Return the (x, y) coordinate for the center point of the cell that contains the specified text.  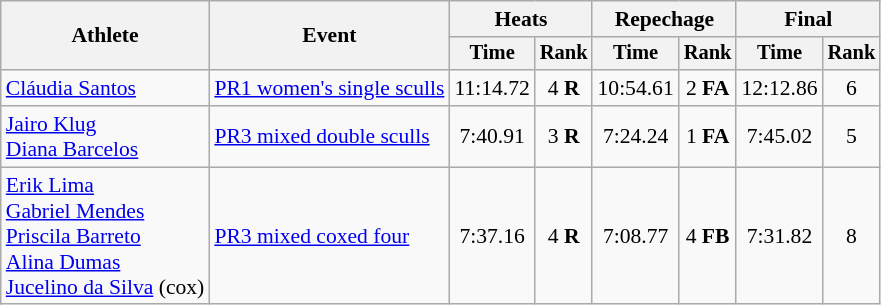
Heats (520, 19)
2 FA (708, 88)
12:12.86 (779, 88)
Final (808, 19)
Athlete (106, 36)
7:24.24 (635, 136)
6 (852, 88)
Repechage (664, 19)
PR3 mixed coxed four (329, 236)
1 FA (708, 136)
3 R (564, 136)
10:54.61 (635, 88)
PR1 women's single sculls (329, 88)
7:31.82 (779, 236)
7:40.91 (492, 136)
7:37.16 (492, 236)
Erik LimaGabriel MendesPriscila BarretoAlina DumasJucelino da Silva (cox) (106, 236)
5 (852, 136)
Event (329, 36)
7:08.77 (635, 236)
8 (852, 236)
Cláudia Santos (106, 88)
4 FB (708, 236)
Jairo KlugDiana Barcelos (106, 136)
7:45.02 (779, 136)
PR3 mixed double sculls (329, 136)
11:14.72 (492, 88)
